Scan for the cell matching the given text and deliver its [x, y] coordinate at center. 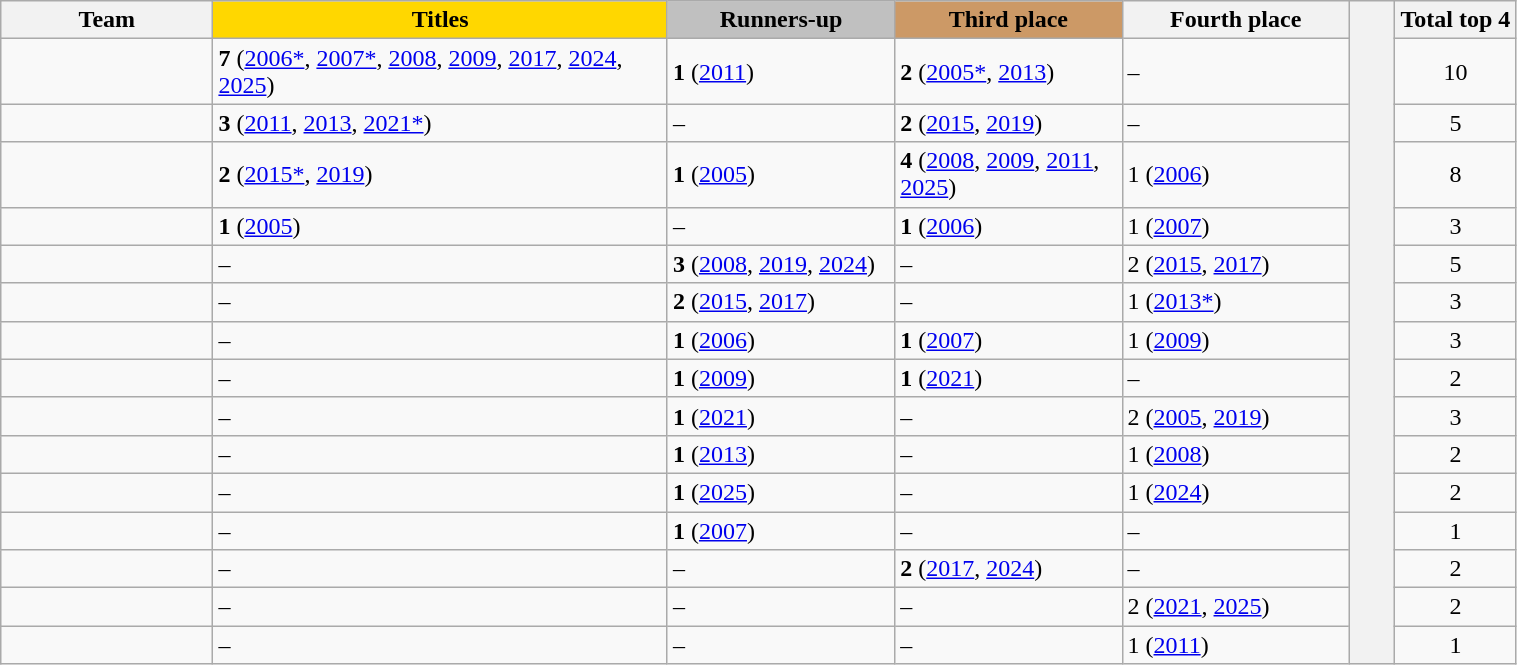
1 (2008) [1236, 454]
Runners-up [780, 20]
1 (2013) [780, 454]
2 (2015, 2019) [1008, 123]
2 (2005*, 2013) [1008, 72]
2 (2005, 2019) [1236, 416]
Total top 4 [1456, 20]
Third place [1008, 20]
2 (2015*, 2019) [440, 174]
3 (2008, 2019, 2024) [780, 264]
1 (2025) [780, 492]
1 (2013*) [1236, 302]
10 [1456, 72]
4 (2008, 2009, 2011, 2025) [1008, 174]
Team [107, 20]
7 (2006*, 2007*, 2008, 2009, 2017, 2024, 2025) [440, 72]
2 (2017, 2024) [1008, 569]
3 (2011, 2013, 2021*) [440, 123]
2 (2021, 2025) [1236, 607]
8 [1456, 174]
1 (2024) [1236, 492]
Fourth place [1236, 20]
Titles [440, 20]
